Locate the cell with the specified text and output its (X, Y) center coordinate. 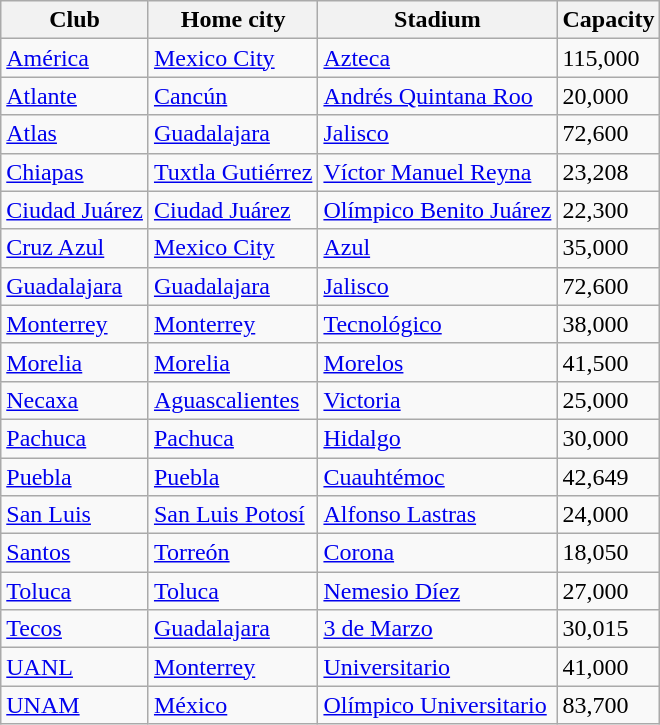
35,000 (608, 248)
Universitario (438, 667)
18,050 (608, 553)
3 de Marzo (438, 629)
América (75, 58)
Chiapas (75, 172)
Home city (232, 20)
Torreón (232, 553)
Corona (438, 553)
20,000 (608, 96)
Tecos (75, 629)
México (232, 705)
83,700 (608, 705)
Tecnológico (438, 324)
41,000 (608, 667)
Santos (75, 553)
27,000 (608, 591)
Hidalgo (438, 438)
Olímpico Universitario (438, 705)
Alfonso Lastras (438, 515)
25,000 (608, 400)
38,000 (608, 324)
Azteca (438, 58)
42,649 (608, 477)
UANL (75, 667)
24,000 (608, 515)
Azul (438, 248)
115,000 (608, 58)
San Luis Potosí (232, 515)
Club (75, 20)
Cancún (232, 96)
41,500 (608, 362)
Capacity (608, 20)
30,015 (608, 629)
Necaxa (75, 400)
Aguascalientes (232, 400)
UNAM (75, 705)
Tuxtla Gutiérrez (232, 172)
Atlas (75, 134)
Atlante (75, 96)
23,208 (608, 172)
Stadium (438, 20)
Andrés Quintana Roo (438, 96)
Victoria (438, 400)
30,000 (608, 438)
Víctor Manuel Reyna (438, 172)
Olímpico Benito Juárez (438, 210)
San Luis (75, 515)
Cuauhtémoc (438, 477)
Cruz Azul (75, 248)
Nemesio Díez (438, 591)
22,300 (608, 210)
Morelos (438, 362)
